Scan for the cell matching the given text and deliver its (X, Y) coordinate at center. 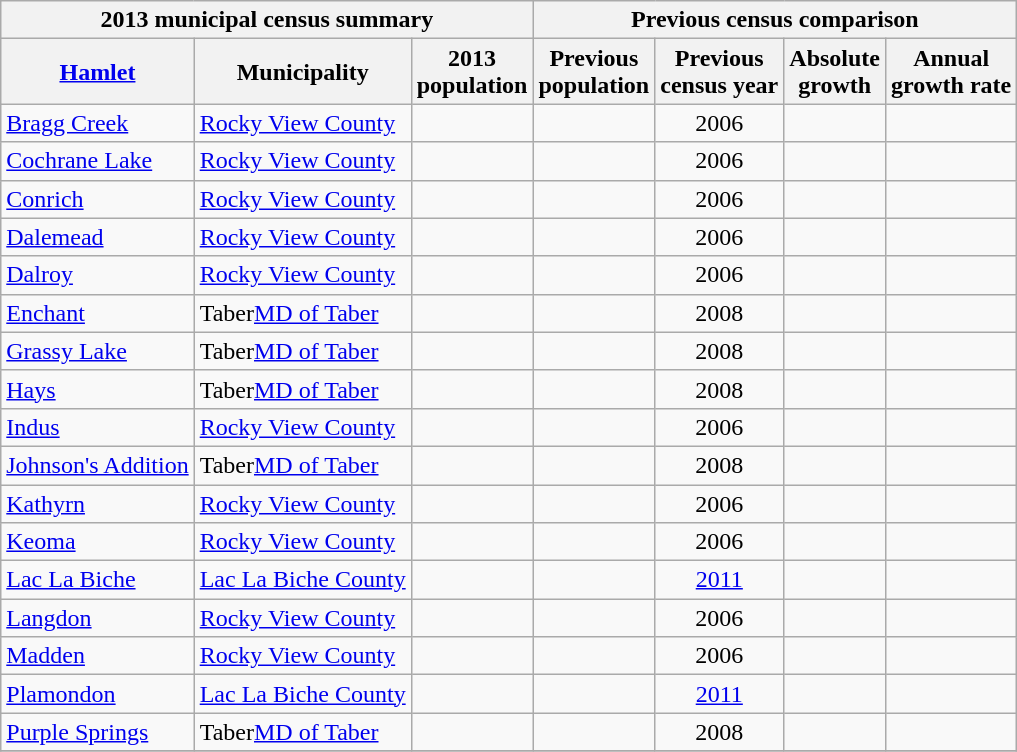
Kathyrn (98, 503)
Previouscensus year (720, 72)
Cochrane Lake (98, 161)
Johnson's Addition (98, 465)
Dalroy (98, 275)
Langdon (98, 618)
Purple Springs (98, 732)
Previouspopulation (594, 72)
Lac La Biche (98, 580)
Annualgrowth rate (952, 72)
Grassy Lake (98, 351)
Keoma (98, 542)
Hays (98, 389)
Municipality (302, 72)
Hamlet (98, 72)
2013 municipal census summary (267, 20)
Enchant (98, 313)
Bragg Creek (98, 123)
2013population (472, 72)
Madden (98, 656)
Plamondon (98, 694)
Indus (98, 427)
Conrich (98, 199)
Dalemead (98, 237)
Absolutegrowth (835, 72)
Previous census comparison (775, 20)
